Search for the cell housing the specified text and yield its [x, y] center coordinate. 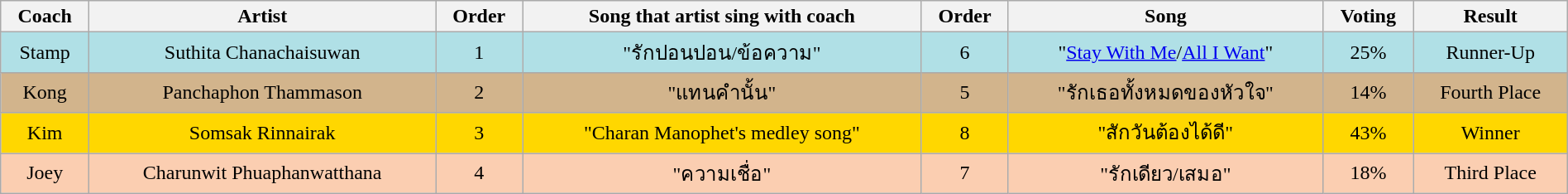
5 [964, 93]
Somsak Rinnairak [263, 133]
Panchaphon Thammason [263, 93]
"Stay With Me/All I Want" [1166, 53]
Runner-Up [1490, 53]
"รักปอนปอน/ข้อความ" [722, 53]
Voting [1368, 17]
7 [964, 172]
"รักเธอทั้งหมดของหัวใจ" [1166, 93]
"Charan Manophet's medley song" [722, 133]
"รักเดียว/เสมอ" [1166, 172]
Song that artist sing with coach [722, 17]
Coach [45, 17]
Kim [45, 133]
3 [480, 133]
43% [1368, 133]
Suthita Chanachaisuwan [263, 53]
Fourth Place [1490, 93]
"ความเชื่อ" [722, 172]
6 [964, 53]
Joey [45, 172]
8 [964, 133]
Third Place [1490, 172]
Stamp [45, 53]
4 [480, 172]
"แทนคำนั้น" [722, 93]
25% [1368, 53]
14% [1368, 93]
"สักวันต้องได้ดี" [1166, 133]
Song [1166, 17]
Artist [263, 17]
Charunwit Phuaphanwatthana [263, 172]
Result [1490, 17]
18% [1368, 172]
1 [480, 53]
Kong [45, 93]
2 [480, 93]
Winner [1490, 133]
